Locate the cell with the specified text and output its (X, Y) center coordinate. 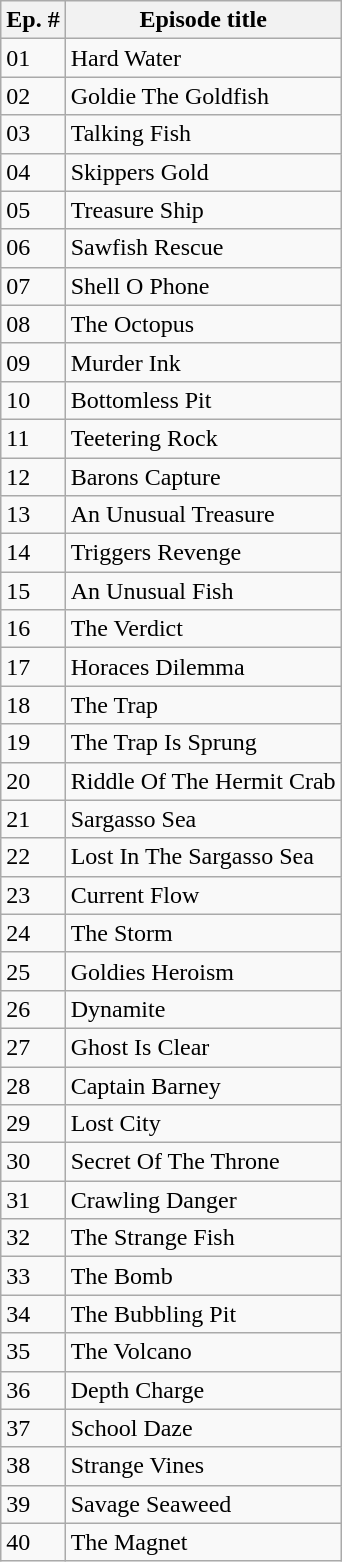
25 (33, 971)
15 (33, 591)
29 (33, 1124)
The Verdict (203, 629)
Riddle Of The Hermit Crab (203, 781)
27 (33, 1047)
39 (33, 1504)
Strange Vines (203, 1466)
School Daze (203, 1428)
The Volcano (203, 1352)
The Bubbling Pit (203, 1314)
Sargasso Sea (203, 819)
10 (33, 400)
40 (33, 1542)
19 (33, 743)
12 (33, 477)
33 (33, 1276)
14 (33, 553)
06 (33, 248)
Dynamite (203, 1009)
01 (33, 58)
The Strange Fish (203, 1238)
11 (33, 438)
26 (33, 1009)
Captain Barney (203, 1085)
24 (33, 933)
32 (33, 1238)
17 (33, 667)
37 (33, 1428)
31 (33, 1200)
The Storm (203, 933)
38 (33, 1466)
Secret Of The Throne (203, 1162)
13 (33, 515)
Horaces Dilemma (203, 667)
Barons Capture (203, 477)
Shell O Phone (203, 286)
Goldies Heroism (203, 971)
Murder Ink (203, 362)
The Magnet (203, 1542)
08 (33, 324)
34 (33, 1314)
16 (33, 629)
Sawfish Rescue (203, 248)
An Unusual Treasure (203, 515)
The Octopus (203, 324)
Lost In The Sargasso Sea (203, 857)
Teetering Rock (203, 438)
03 (33, 134)
The Trap Is Sprung (203, 743)
30 (33, 1162)
28 (33, 1085)
The Trap (203, 705)
Bottomless Pit (203, 400)
05 (33, 210)
07 (33, 286)
36 (33, 1390)
Lost City (203, 1124)
Talking Fish (203, 134)
Goldie The Goldfish (203, 96)
21 (33, 819)
An Unusual Fish (203, 591)
Ghost Is Clear (203, 1047)
22 (33, 857)
Skippers Gold (203, 172)
04 (33, 172)
20 (33, 781)
Triggers Revenge (203, 553)
Crawling Danger (203, 1200)
18 (33, 705)
Hard Water (203, 58)
35 (33, 1352)
02 (33, 96)
Savage Seaweed (203, 1504)
Treasure Ship (203, 210)
Depth Charge (203, 1390)
09 (33, 362)
Current Flow (203, 895)
23 (33, 895)
Ep. # (33, 20)
The Bomb (203, 1276)
Episode title (203, 20)
